Scan for the cell matching the given text and deliver its (x, y) coordinate at center. 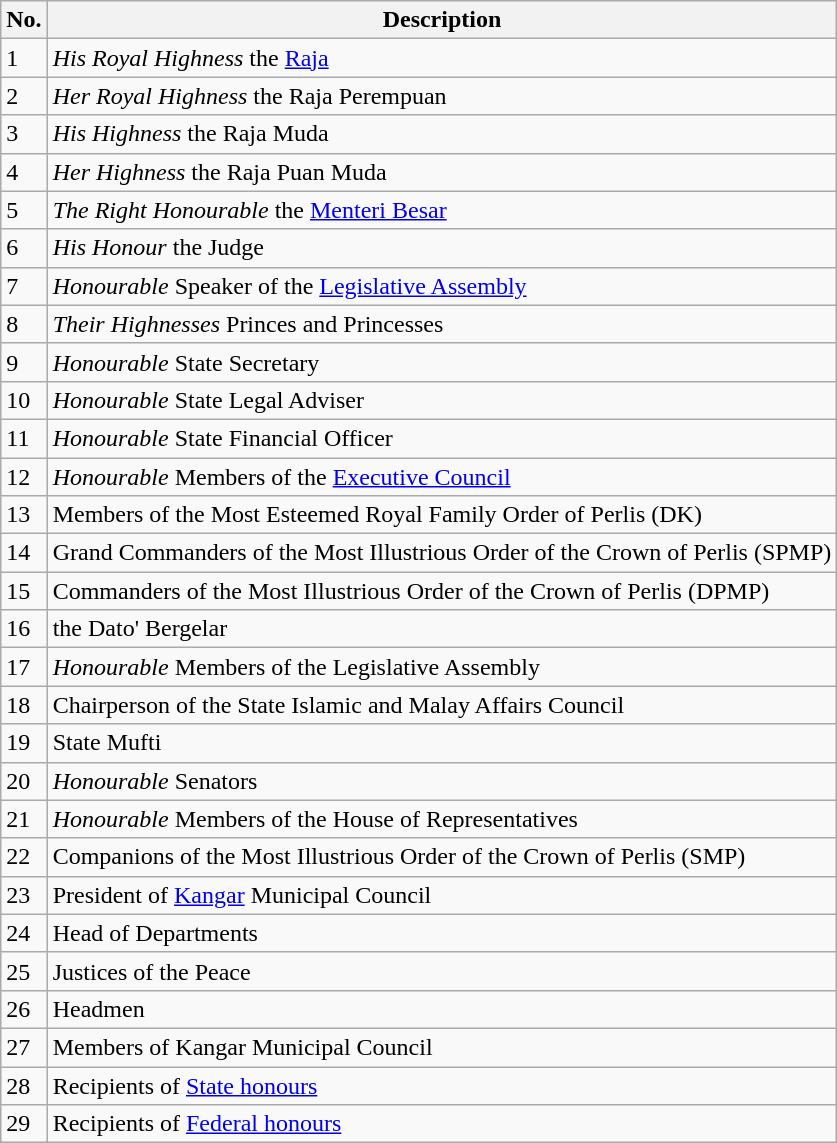
Recipients of Federal honours (442, 1124)
20 (24, 781)
14 (24, 553)
25 (24, 971)
Honourable Members of the Executive Council (442, 477)
8 (24, 324)
10 (24, 400)
18 (24, 705)
No. (24, 20)
Honourable State Financial Officer (442, 438)
Honourable Members of the House of Representatives (442, 819)
Chairperson of the State Islamic and Malay Affairs Council (442, 705)
17 (24, 667)
6 (24, 248)
7 (24, 286)
Honourable State Secretary (442, 362)
the Dato' Bergelar (442, 629)
Head of Departments (442, 933)
Her Highness the Raja Puan Muda (442, 172)
State Mufti (442, 743)
28 (24, 1085)
Their Highnesses Princes and Princesses (442, 324)
Honourable Speaker of the Legislative Assembly (442, 286)
Grand Commanders of the Most Illustrious Order of the Crown of Perlis (SPMP) (442, 553)
26 (24, 1009)
16 (24, 629)
Members of the Most Esteemed Royal Family Order of Perlis (DK) (442, 515)
15 (24, 591)
2 (24, 96)
12 (24, 477)
Members of Kangar Municipal Council (442, 1047)
Justices of the Peace (442, 971)
His Highness the Raja Muda (442, 134)
President of Kangar Municipal Council (442, 895)
Commanders of the Most Illustrious Order of the Crown of Perlis (DPMP) (442, 591)
The Right Honourable the Menteri Besar (442, 210)
His Royal Highness the Raja (442, 58)
Headmen (442, 1009)
23 (24, 895)
Companions of the Most Illustrious Order of the Crown of Perlis (SMP) (442, 857)
Description (442, 20)
1 (24, 58)
13 (24, 515)
Honourable Members of the Legislative Assembly (442, 667)
Honourable Senators (442, 781)
22 (24, 857)
Recipients of State honours (442, 1085)
Honourable State Legal Adviser (442, 400)
21 (24, 819)
5 (24, 210)
Her Royal Highness the Raja Perempuan (442, 96)
27 (24, 1047)
11 (24, 438)
29 (24, 1124)
His Honour the Judge (442, 248)
4 (24, 172)
9 (24, 362)
24 (24, 933)
3 (24, 134)
19 (24, 743)
